Extract the [x, y] coordinate from the center of the cell holding the provided text.  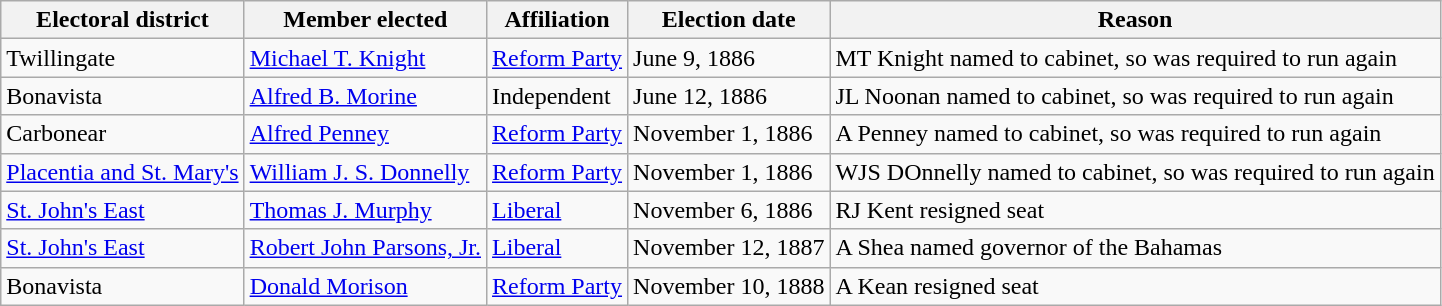
Election date [729, 20]
A Kean resigned seat [1135, 286]
Affiliation [558, 20]
Reason [1135, 20]
Carbonear [122, 134]
A Penney named to cabinet, so was required to run again [1135, 134]
MT Knight named to cabinet, so was required to run again [1135, 58]
Twillingate [122, 58]
June 9, 1886 [729, 58]
Robert John Parsons, Jr. [365, 248]
November 6, 1886 [729, 210]
RJ Kent resigned seat [1135, 210]
Member elected [365, 20]
William J. S. Donnelly [365, 172]
Thomas J. Murphy [365, 210]
Alfred Penney [365, 134]
June 12, 1886 [729, 96]
Electoral district [122, 20]
Michael T. Knight [365, 58]
JL Noonan named to cabinet, so was required to run again [1135, 96]
Placentia and St. Mary's [122, 172]
Donald Morison [365, 286]
WJS DOnnelly named to cabinet, so was required to run again [1135, 172]
November 10, 1888 [729, 286]
A Shea named governor of the Bahamas [1135, 248]
Alfred B. Morine [365, 96]
Independent [558, 96]
November 12, 1887 [729, 248]
